Return the (x, y) coordinate for the center point of the cell that contains the specified text.  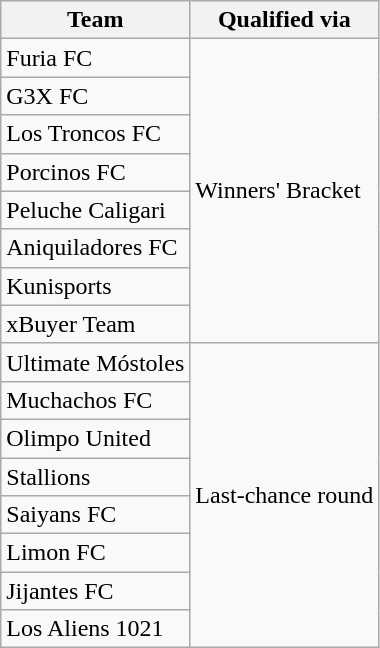
Muchachos FC (96, 400)
Saiyans FC (96, 515)
Last-chance round (284, 495)
Los Aliens 1021 (96, 629)
Team (96, 20)
Qualified via (284, 20)
Furia FC (96, 58)
Kunisports (96, 286)
Winners' Bracket (284, 191)
Aniquiladores FC (96, 248)
Porcinos FC (96, 172)
G3X FC (96, 96)
Olimpo United (96, 438)
Ultimate Móstoles (96, 362)
Los Troncos FC (96, 134)
Peluche Caligari (96, 210)
Jijantes FC (96, 591)
Stallions (96, 477)
xBuyer Team (96, 324)
Limon FC (96, 553)
